Extract the (x, y) coordinate from the center of the cell holding the provided text.  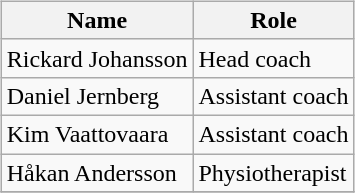
Role (274, 20)
Kim Vaattovaara (97, 134)
Håkan Andersson (97, 173)
Name (97, 20)
Head coach (274, 58)
Physiotherapist (274, 173)
Rickard Johansson (97, 58)
Daniel Jernberg (97, 96)
